Search for the cell housing the specified text and yield its [x, y] center coordinate. 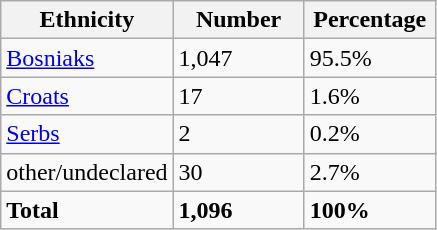
2.7% [370, 172]
Total [87, 210]
17 [238, 96]
100% [370, 210]
Ethnicity [87, 20]
Percentage [370, 20]
0.2% [370, 134]
95.5% [370, 58]
1.6% [370, 96]
other/undeclared [87, 172]
Croats [87, 96]
30 [238, 172]
1,096 [238, 210]
Serbs [87, 134]
Number [238, 20]
2 [238, 134]
Bosniaks [87, 58]
1,047 [238, 58]
